Pinpoint the cell where the given text exists, returning its [x, y] midpoint coordinate. 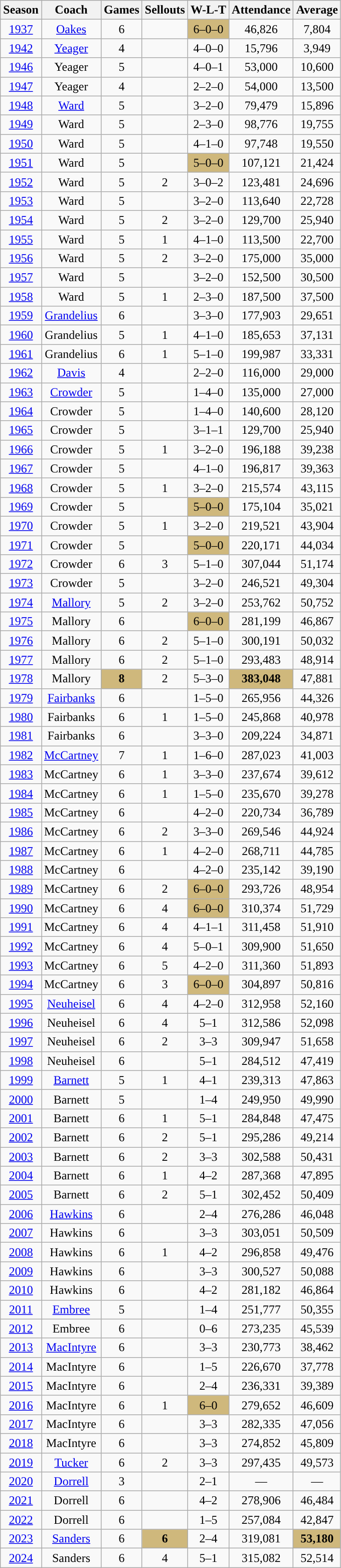
1975 [21, 622]
1979 [21, 698]
175,000 [261, 259]
39,278 [317, 793]
1951 [21, 163]
1972 [21, 564]
2017 [21, 1424]
1997 [21, 1042]
1989 [21, 889]
34,871 [317, 736]
1949 [21, 125]
27,000 [317, 392]
22,728 [317, 201]
1946 [21, 67]
1978 [21, 679]
1966 [21, 449]
1984 [21, 793]
297,435 [261, 1463]
Tucker [71, 1463]
50,088 [317, 1271]
273,235 [261, 1329]
237,674 [261, 774]
2015 [21, 1386]
310,374 [261, 908]
5–3–0 [208, 679]
1980 [21, 717]
1962 [21, 373]
230,773 [261, 1348]
140,600 [261, 411]
1963 [21, 392]
296,858 [261, 1252]
2024 [21, 1558]
3–0–2 [208, 182]
1987 [21, 851]
293,726 [261, 889]
37,500 [317, 297]
1990 [21, 908]
5–0–1 [208, 946]
52,514 [317, 1558]
28,120 [317, 411]
2000 [21, 1099]
51,910 [317, 927]
249,950 [261, 1099]
46,048 [317, 1214]
44,034 [317, 545]
49,990 [317, 1099]
49,476 [317, 1252]
Davis [71, 373]
Average [317, 10]
51,893 [317, 966]
309,900 [261, 946]
1942 [21, 48]
1977 [21, 660]
22,700 [317, 239]
123,481 [261, 182]
2010 [21, 1290]
1956 [21, 259]
253,762 [261, 602]
282,335 [261, 1424]
2020 [21, 1482]
51,658 [317, 1042]
175,104 [261, 507]
1995 [21, 1004]
2–1 [208, 1482]
1948 [21, 105]
42,847 [317, 1520]
245,868 [261, 717]
1959 [21, 316]
319,081 [261, 1539]
1983 [21, 774]
6–0 [208, 1405]
51,174 [317, 564]
284,848 [261, 1118]
7 [122, 755]
97,748 [261, 144]
236,331 [261, 1386]
39,389 [317, 1386]
29,000 [317, 373]
219,521 [261, 526]
293,483 [261, 660]
177,903 [261, 316]
309,947 [261, 1042]
268,711 [261, 851]
265,956 [261, 698]
24,696 [317, 182]
47,863 [317, 1080]
1982 [21, 755]
312,586 [261, 1023]
44,924 [317, 831]
33,331 [317, 354]
2023 [21, 1539]
1964 [21, 411]
196,817 [261, 468]
304,897 [261, 985]
269,546 [261, 831]
1996 [21, 1023]
45,809 [317, 1443]
Season [21, 10]
47,419 [317, 1061]
152,500 [261, 278]
47,056 [317, 1424]
1–6–0 [208, 755]
274,852 [261, 1443]
46,867 [317, 622]
2006 [21, 1214]
1985 [21, 812]
1960 [21, 335]
7,804 [317, 29]
52,160 [317, 1004]
37,131 [317, 335]
1999 [21, 1080]
46,484 [317, 1501]
1950 [21, 144]
276,286 [261, 1214]
1993 [21, 966]
1967 [21, 468]
21,424 [317, 163]
1986 [21, 831]
2019 [21, 1463]
302,588 [261, 1156]
1968 [21, 488]
19,755 [317, 125]
383,048 [261, 679]
41,003 [317, 755]
Attendance [261, 10]
281,182 [261, 1290]
W-L-T [208, 10]
44,326 [317, 698]
37,778 [317, 1367]
1973 [21, 583]
2021 [21, 1501]
51,729 [317, 908]
1957 [21, 278]
19,550 [317, 144]
52,098 [317, 1023]
187,500 [261, 297]
2009 [21, 1271]
0–6 [208, 1329]
49,573 [317, 1463]
1974 [21, 602]
1952 [21, 182]
113,500 [261, 239]
1981 [21, 736]
Oakes [71, 29]
1998 [21, 1061]
36,789 [317, 812]
Games [122, 10]
311,360 [261, 966]
49,214 [317, 1137]
50,431 [317, 1156]
2008 [21, 1252]
51,650 [317, 946]
1965 [21, 430]
2011 [21, 1309]
284,512 [261, 1061]
3–1–1 [208, 430]
39,363 [317, 468]
312,958 [261, 1004]
239,313 [261, 1080]
50,752 [317, 602]
215,574 [261, 488]
196,188 [261, 449]
279,652 [261, 1405]
40,978 [317, 717]
10,600 [317, 67]
2014 [21, 1367]
116,000 [261, 373]
303,051 [261, 1233]
Sellouts [164, 10]
4–1–1 [208, 927]
39,190 [317, 870]
50,032 [317, 641]
29,651 [317, 316]
1976 [21, 641]
38,462 [317, 1348]
35,021 [317, 507]
35,000 [317, 259]
44,785 [317, 851]
281,199 [261, 622]
199,987 [261, 354]
1954 [21, 220]
50,509 [317, 1233]
49,304 [317, 583]
Coach [71, 10]
79,479 [261, 105]
2013 [21, 1348]
46,826 [261, 29]
46,864 [317, 1290]
1971 [21, 545]
43,115 [317, 488]
1992 [21, 946]
185,653 [261, 335]
300,191 [261, 641]
2004 [21, 1176]
30,500 [317, 278]
1937 [21, 29]
307,044 [261, 564]
1958 [21, 297]
39,612 [317, 774]
1988 [21, 870]
43,904 [317, 526]
295,286 [261, 1137]
53,000 [261, 67]
209,224 [261, 736]
48,954 [317, 889]
300,527 [261, 1271]
50,409 [317, 1195]
2022 [21, 1520]
39,238 [317, 449]
287,368 [261, 1176]
50,816 [317, 985]
47,475 [317, 1118]
4–0–1 [208, 67]
45,539 [317, 1329]
2005 [21, 1195]
113,640 [261, 201]
47,895 [317, 1176]
15,896 [317, 105]
1953 [21, 201]
135,000 [261, 392]
1961 [21, 354]
47,881 [317, 679]
2018 [21, 1443]
98,776 [261, 125]
2001 [21, 1118]
46,609 [317, 1405]
226,670 [261, 1367]
13,500 [317, 86]
1947 [21, 86]
4–0–0 [208, 48]
1991 [21, 927]
257,084 [261, 1520]
1955 [21, 239]
3,949 [317, 48]
235,142 [261, 870]
246,521 [261, 583]
8 [122, 679]
2012 [21, 1329]
1969 [21, 507]
1994 [21, 985]
2007 [21, 1233]
220,171 [261, 545]
50,355 [317, 1309]
48,914 [317, 660]
311,458 [261, 927]
302,452 [261, 1195]
4–1 [208, 1080]
287,023 [261, 755]
107,121 [261, 163]
53,180 [317, 1539]
15,796 [261, 48]
2003 [21, 1156]
2016 [21, 1405]
2002 [21, 1137]
235,670 [261, 793]
220,734 [261, 812]
54,000 [261, 86]
278,906 [261, 1501]
1970 [21, 526]
251,777 [261, 1309]
315,082 [261, 1558]
